Identify which cell holds the provided text, then report its [X, Y] central coordinate. 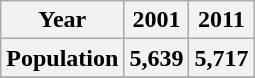
Population [62, 58]
Year [62, 20]
2001 [156, 20]
2011 [222, 20]
5,639 [156, 58]
5,717 [222, 58]
